For the text-containing cell, return its midpoint in (x, y) coordinate format. 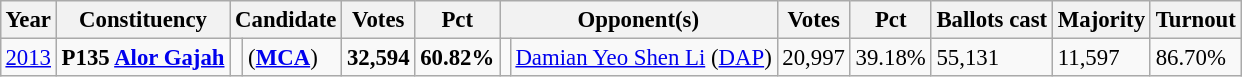
20,997 (814, 57)
Year (28, 20)
32,594 (378, 57)
Majority (1101, 20)
Opponent(s) (639, 20)
39.18% (890, 57)
2013 (28, 57)
P135 Alor Gajah (142, 57)
Damian Yeo Shen Li (DAP) (644, 57)
86.70% (1196, 57)
60.82% (458, 57)
55,131 (992, 57)
Candidate (286, 20)
Constituency (142, 20)
(MCA) (292, 57)
11,597 (1101, 57)
Turnout (1196, 20)
Ballots cast (992, 20)
